Capture the cell that displays the provided text and extract its (x, y) central coordinate. 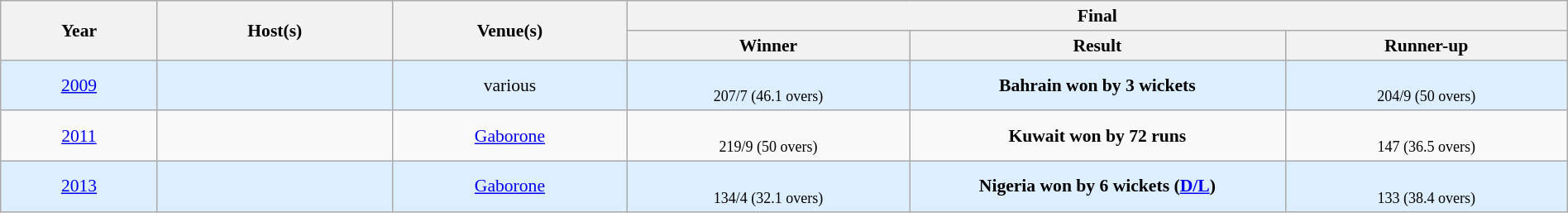
204/9 (50 overs) (1426, 85)
2013 (79, 187)
2011 (79, 136)
Nigeria won by 6 wickets (D/L) (1098, 187)
Runner-up (1426, 46)
various (509, 85)
Final (1098, 16)
207/7 (46.1 overs) (769, 85)
2009 (79, 85)
133 (38.4 overs) (1426, 187)
147 (36.5 overs) (1426, 136)
Venue(s) (509, 30)
Winner (769, 46)
Kuwait won by 72 runs (1098, 136)
Host(s) (275, 30)
Bahrain won by 3 wickets (1098, 85)
Year (79, 30)
134/4 (32.1 overs) (769, 187)
Result (1098, 46)
219/9 (50 overs) (769, 136)
